Provide the (x, y) coordinate of the cell's center where the given text is located.  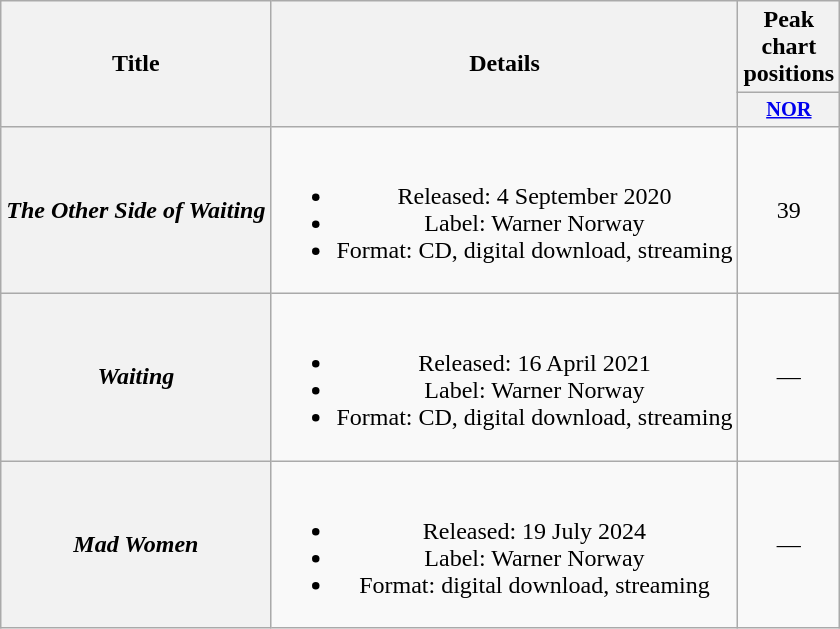
Released: 19 July 2024Label: Warner NorwayFormat: digital download, streaming (504, 544)
Details (504, 64)
Mad Women (136, 544)
Peak chart positions (789, 47)
Waiting (136, 378)
Released: 16 April 2021Label: Warner NorwayFormat: CD, digital download, streaming (504, 378)
Released: 4 September 2020Label: Warner NorwayFormat: CD, digital download, streaming (504, 210)
39 (789, 210)
Title (136, 64)
The Other Side of Waiting (136, 210)
NOR (789, 110)
